For the text-containing cell, return its midpoint in (X, Y) coordinate format. 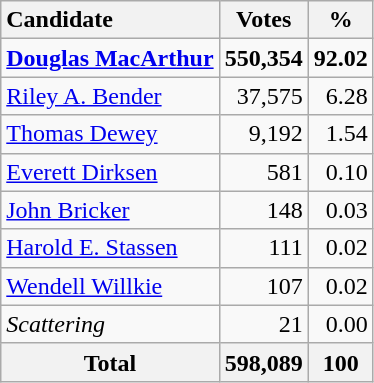
Scattering (110, 324)
Wendell Willkie (110, 286)
598,089 (264, 362)
Candidate (110, 20)
0.00 (340, 324)
0.03 (340, 210)
550,354 (264, 58)
100 (340, 362)
0.10 (340, 172)
111 (264, 248)
Douglas MacArthur (110, 58)
Everett Dirksen (110, 172)
107 (264, 286)
37,575 (264, 96)
Total (110, 362)
1.54 (340, 134)
Thomas Dewey (110, 134)
6.28 (340, 96)
% (340, 20)
148 (264, 210)
9,192 (264, 134)
92.02 (340, 58)
Harold E. Stassen (110, 248)
John Bricker (110, 210)
Riley A. Bender (110, 96)
21 (264, 324)
Votes (264, 20)
581 (264, 172)
